Provide the (x, y) coordinate of the cell's center where the given text is located.  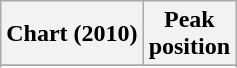
Chart (2010) (72, 34)
Peak position (189, 34)
